Determine the (x, y) coordinate at the center of the cell enclosing the given text.  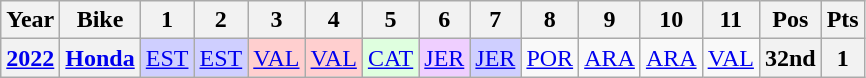
2022 (30, 58)
9 (610, 20)
Bike (100, 20)
Year (30, 20)
3 (276, 20)
5 (390, 20)
POR (550, 58)
32nd (790, 58)
6 (444, 20)
CAT (390, 58)
8 (550, 20)
Honda (100, 58)
2 (221, 20)
10 (671, 20)
Pos (790, 20)
4 (334, 20)
11 (730, 20)
7 (496, 20)
Pts (842, 20)
